Search for the cell housing the specified text and yield its [x, y] center coordinate. 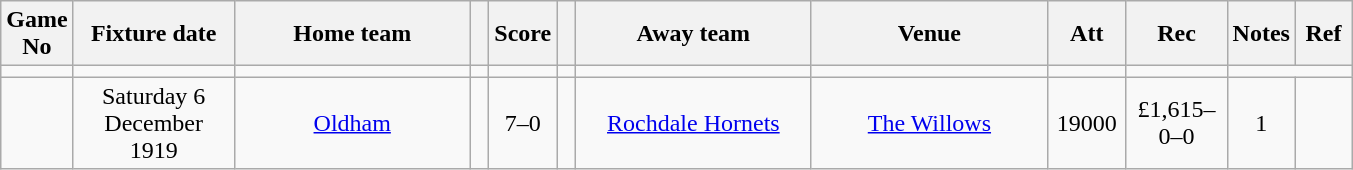
Rec [1176, 34]
Away team [693, 34]
1 [1261, 123]
Score [523, 34]
Att [1086, 34]
Venue [929, 34]
Notes [1261, 34]
7–0 [523, 123]
Fixture date [154, 34]
Home team [352, 34]
Saturday 6 December 1919 [154, 123]
£1,615–0–0 [1176, 123]
Ref [1323, 34]
19000 [1086, 123]
Game No [37, 34]
The Willows [929, 123]
Rochdale Hornets [693, 123]
Oldham [352, 123]
